Search for the cell housing the specified text and yield its (x, y) center coordinate. 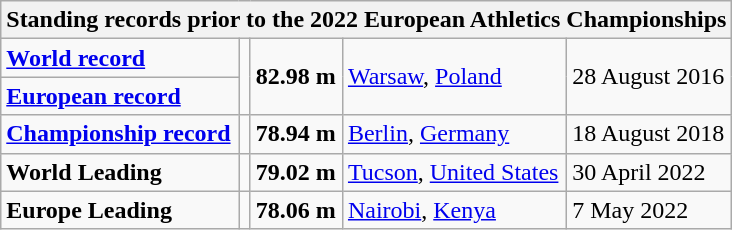
28 August 2016 (650, 77)
Warsaw, Poland (454, 77)
Standing records prior to the 2022 European Athletics Championships (366, 20)
Tucson, United States (454, 172)
Nairobi, Kenya (454, 210)
82.98 m (296, 77)
7 May 2022 (650, 210)
Championship record (120, 134)
Europe Leading (120, 210)
79.02 m (296, 172)
18 August 2018 (650, 134)
World record (120, 58)
European record (120, 96)
Berlin, Germany (454, 134)
World Leading (120, 172)
78.94 m (296, 134)
30 April 2022 (650, 172)
78.06 m (296, 210)
